Locate the cell with the specified text and output its (X, Y) center coordinate. 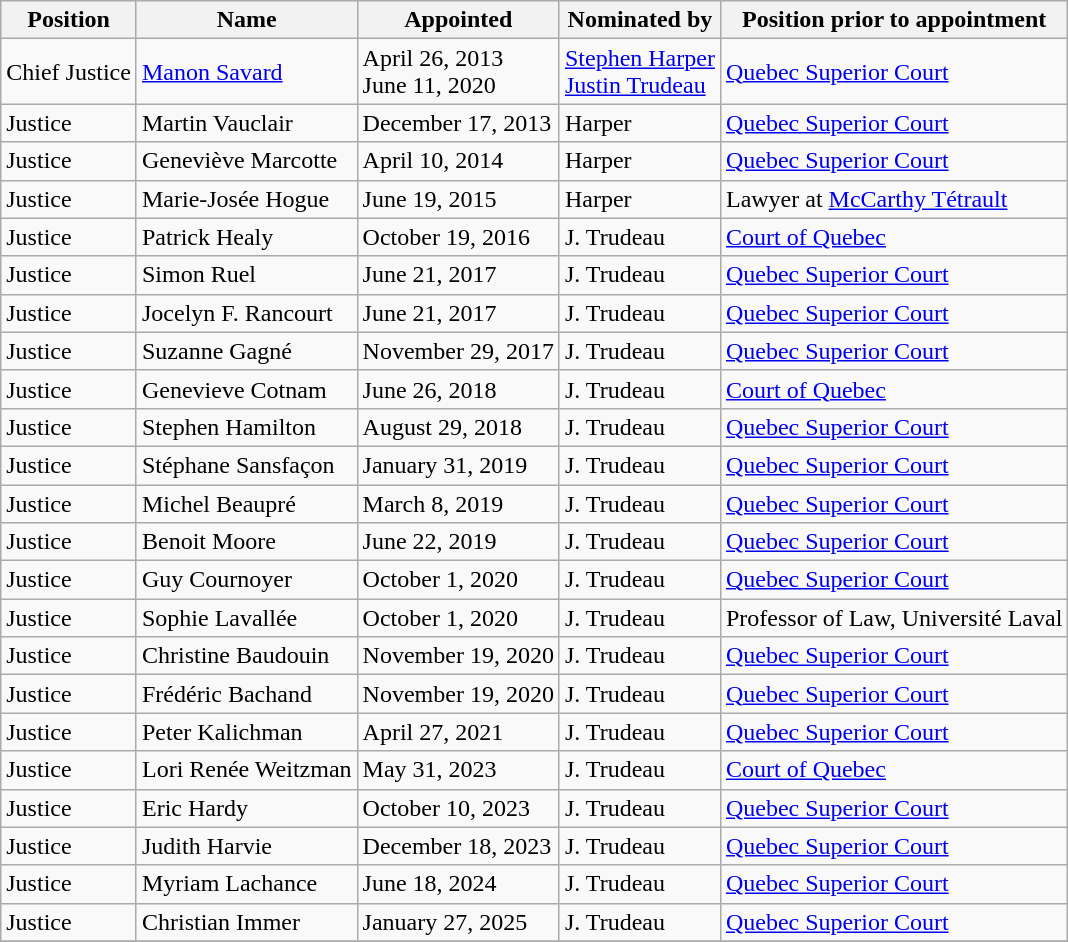
Professor of Law, Université Laval (894, 618)
Geneviève Marcotte (246, 161)
Marie-Josée Hogue (246, 199)
April 10, 2014 (458, 161)
April 26, 2013June 11, 2020 (458, 72)
August 29, 2018 (458, 427)
Genevieve Cotnam (246, 389)
Frédéric Bachand (246, 694)
Eric Hardy (246, 808)
Christian Immer (246, 922)
Appointed (458, 20)
June 18, 2024 (458, 884)
October 10, 2023 (458, 808)
June 26, 2018 (458, 389)
October 19, 2016 (458, 237)
Judith Harvie (246, 846)
June 19, 2015 (458, 199)
Stephen Hamilton (246, 427)
Sophie Lavallée (246, 618)
Patrick Healy (246, 237)
March 8, 2019 (458, 503)
December 18, 2023 (458, 846)
Lawyer at McCarthy Tétrault (894, 199)
Martin Vauclair (246, 123)
Lori Renée Weitzman (246, 770)
Michel Beaupré (246, 503)
Nominated by (640, 20)
January 27, 2025 (458, 922)
Stéphane Sansfaçon (246, 465)
May 31, 2023 (458, 770)
Stephen HarperJustin Trudeau (640, 72)
Jocelyn F. Rancourt (246, 313)
Simon Ruel (246, 275)
Chief Justice (69, 72)
Position (69, 20)
April 27, 2021 (458, 732)
Guy Cournoyer (246, 580)
Peter Kalichman (246, 732)
Manon Savard (246, 72)
Suzanne Gagné (246, 351)
Myriam Lachance (246, 884)
January 31, 2019 (458, 465)
Christine Baudouin (246, 656)
June 22, 2019 (458, 542)
Position prior to appointment (894, 20)
Name (246, 20)
Benoit Moore (246, 542)
November 29, 2017 (458, 351)
December 17, 2013 (458, 123)
